Capture the cell that displays the provided text and extract its [x, y] central coordinate. 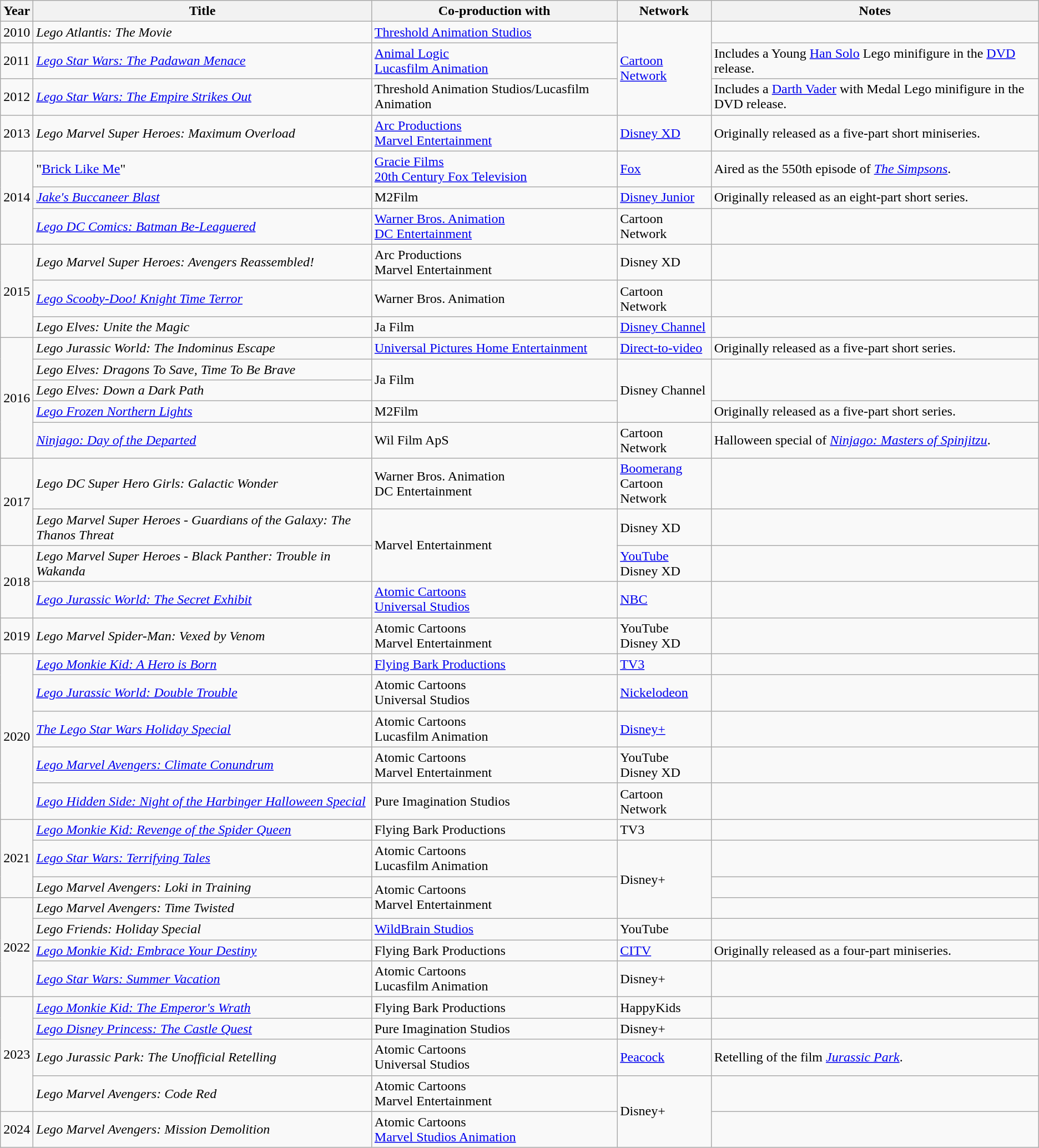
Lego Jurassic World: The Secret Exhibit [202, 599]
Wil Film ApS [494, 441]
Lego Marvel Avengers: Code Red [202, 1093]
Lego Marvel Spider-Man: Vexed by Venom [202, 636]
2010 [17, 32]
2017 [17, 502]
Title [202, 11]
Lego Star Wars: The Padawan Menace [202, 61]
Lego Monkie Kid: Revenge of the Spider Queen [202, 830]
Co-production with [494, 11]
Lego Star Wars: Terrifying Tales [202, 858]
Lego Disney Princess: The Castle Quest [202, 1029]
The Lego Star Wars Holiday Special [202, 729]
BoomerangCartoon Network [664, 484]
Originally released as a five-part short miniseries. [875, 133]
Notes [875, 11]
Lego Marvel Avengers: Time Twisted [202, 908]
Lego DC Comics: Batman Be-Leaguered [202, 226]
Lego Marvel Super Heroes: Maximum Overload [202, 133]
2018 [17, 581]
Marvel Entertainment [494, 545]
Network [664, 11]
Lego Monkie Kid: The Emperor's Wrath [202, 1008]
Lego Star Wars: The Empire Strikes Out [202, 97]
Lego Marvel Super Heroes: Avengers Reassembled! [202, 262]
Atomic CartoonsMarvel Studios Animation [494, 1130]
Universal Pictures Home Entertainment [494, 348]
Warner Bros. Animation [494, 299]
Lego Monkie Kid: Embrace Your Destiny [202, 950]
Lego Atlantis: The Movie [202, 32]
NBC [664, 599]
Animal LogicLucasfilm Animation [494, 61]
Retelling of the film Jurassic Park. [875, 1058]
"Brick Like Me" [202, 169]
2014 [17, 198]
2016 [17, 397]
Lego Jurassic World: The Indominus Escape [202, 348]
Lego DC Super Hero Girls: Galactic Wonder [202, 484]
Disney Junior [664, 198]
Lego Jurassic Park: The Unofficial Retelling [202, 1058]
CITV [664, 950]
Lego Marvel Avengers: Climate Conundrum [202, 765]
2011 [17, 61]
Includes a Darth Vader with Medal Lego minifigure in the DVD release. [875, 97]
Direct-to-video [664, 348]
Lego Star Wars: Summer Vacation [202, 979]
Lego Frozen Northern Lights [202, 412]
Lego Elves: Unite the Magic [202, 327]
Lego Marvel Super Heroes - Guardians of the Galaxy: The Thanos Threat [202, 527]
2013 [17, 133]
Jake's Buccaneer Blast [202, 198]
2024 [17, 1130]
Threshold Animation Studios/Lucasfilm Animation [494, 97]
Lego Marvel Avengers: Loki in Training [202, 887]
Halloween special of Ninjago: Masters of Spinjitzu. [875, 441]
Year [17, 11]
Lego Jurassic World: Double Trouble [202, 692]
2012 [17, 97]
Lego Hidden Side: Night of the Harbinger Halloween Special [202, 801]
2019 [17, 636]
YouTube [664, 929]
Peacock [664, 1058]
Lego Monkie Kid: A Hero is Born [202, 664]
Fox [664, 169]
Threshold Animation Studios [494, 32]
Aired as the 550th episode of The Simpsons. [875, 169]
Nickelodeon [664, 692]
Ninjago: Day of the Departed [202, 441]
Lego Friends: Holiday Special [202, 929]
Originally released as an eight-part short series. [875, 198]
HappyKids [664, 1008]
Lego Scooby-Doo! Knight Time Terror [202, 299]
Lego Elves: Dragons To Save, Time To Be Brave [202, 369]
Gracie Films20th Century Fox Television [494, 169]
Atomic Cartoons Marvel Entertainment [494, 636]
Includes a Young Han Solo Lego minifigure in the DVD release. [875, 61]
Originally released as a four-part miniseries. [875, 950]
2022 [17, 948]
WildBrain Studios [494, 929]
2015 [17, 291]
2021 [17, 858]
Lego Marvel Super Heroes - Black Panther: Trouble in Wakanda [202, 564]
2020 [17, 736]
Lego Marvel Avengers: Mission Demolition [202, 1130]
2023 [17, 1054]
Lego Elves: Down a Dark Path [202, 391]
